Scan for the cell matching the given text and deliver its [x, y] coordinate at center. 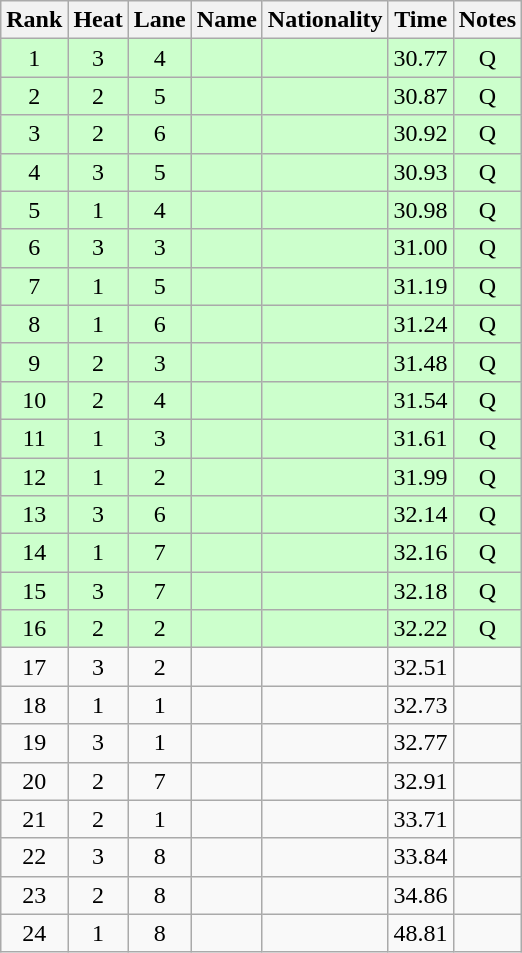
Name [226, 20]
34.86 [420, 895]
30.93 [420, 172]
14 [34, 553]
31.00 [420, 248]
32.73 [420, 705]
21 [34, 819]
17 [34, 667]
9 [34, 362]
30.98 [420, 210]
13 [34, 515]
10 [34, 400]
23 [34, 895]
Time [420, 20]
31.99 [420, 477]
32.22 [420, 629]
31.48 [420, 362]
31.24 [420, 324]
30.92 [420, 134]
32.91 [420, 781]
19 [34, 743]
20 [34, 781]
32.77 [420, 743]
32.51 [420, 667]
24 [34, 933]
11 [34, 438]
48.81 [420, 933]
31.61 [420, 438]
Notes [487, 20]
16 [34, 629]
Heat [98, 20]
18 [34, 705]
30.77 [420, 58]
22 [34, 857]
Nationality [325, 20]
30.87 [420, 96]
33.71 [420, 819]
33.84 [420, 857]
32.14 [420, 515]
32.18 [420, 591]
31.54 [420, 400]
Rank [34, 20]
31.19 [420, 286]
12 [34, 477]
15 [34, 591]
32.16 [420, 553]
Lane [160, 20]
